Capture the cell that displays the provided text and extract its (x, y) central coordinate. 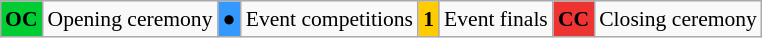
CC (574, 19)
Opening ceremony (130, 19)
Event competitions (330, 19)
1 (428, 19)
Event finals (496, 19)
● (230, 19)
Closing ceremony (678, 19)
OC (22, 19)
